Identify which cell holds the provided text, then report its (x, y) central coordinate. 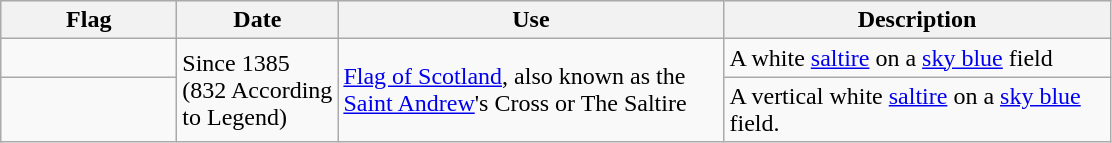
Flag (89, 20)
Description (917, 20)
A vertical white saltire on a sky blue field. (917, 110)
Date (258, 20)
Use (531, 20)
A white saltire on a sky blue field (917, 58)
Since 1385 (832 According to Legend) (258, 90)
Flag of Scotland, also known as the Saint Andrew's Cross or The Saltire (531, 90)
